From the cell containing the given text, extract its center point as (x, y) coordinate. 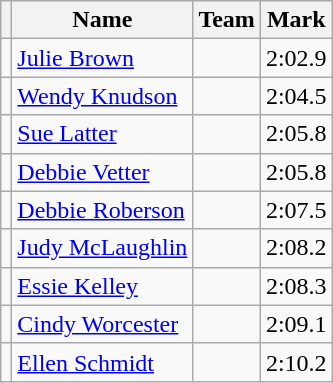
2:08.2 (296, 248)
Julie Brown (102, 58)
Essie Kelley (102, 286)
Wendy Knudson (102, 96)
2:08.3 (296, 286)
Debbie Vetter (102, 172)
Team (227, 20)
Debbie Roberson (102, 210)
2:04.5 (296, 96)
2:09.1 (296, 324)
2:10.2 (296, 362)
Cindy Worcester (102, 324)
2:02.9 (296, 58)
Ellen Schmidt (102, 362)
Mark (296, 20)
2:07.5 (296, 210)
Judy McLaughlin (102, 248)
Name (102, 20)
Sue Latter (102, 134)
